From the cell containing the given text, extract its center point as (x, y) coordinate. 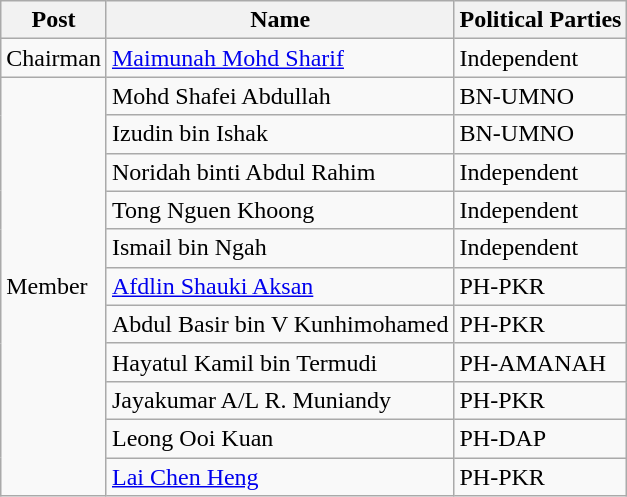
PH-AMANAH (540, 362)
Post (54, 20)
Lai Chen Heng (280, 477)
Leong Ooi Kuan (280, 438)
Name (280, 20)
Chairman (54, 58)
Maimunah Mohd Sharif (280, 58)
Izudin bin Ishak (280, 134)
Political Parties (540, 20)
Tong Nguen Khoong (280, 210)
Mohd Shafei Abdullah (280, 96)
Afdlin Shauki Aksan (280, 286)
PH-DAP (540, 438)
Abdul Basir bin V Kunhimohamed (280, 324)
Member (54, 286)
Noridah binti Abdul Rahim (280, 172)
Ismail bin Ngah (280, 248)
Jayakumar A/L R. Muniandy (280, 400)
Hayatul Kamil bin Termudi (280, 362)
